Locate the cell with the specified text and output its (X, Y) center coordinate. 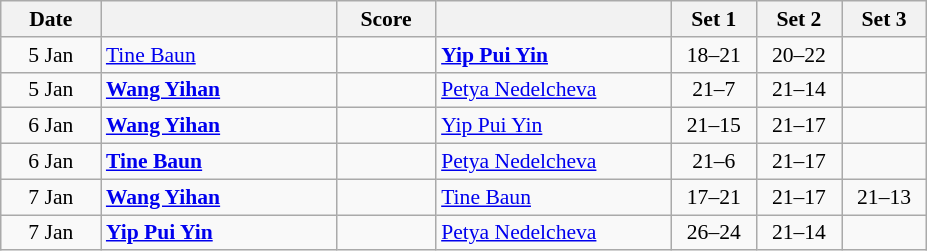
21–15 (714, 126)
Score (386, 19)
18–21 (714, 55)
21–7 (714, 90)
Set 1 (714, 19)
26–24 (714, 233)
Date (51, 19)
21–13 (884, 197)
21–6 (714, 162)
17–21 (714, 197)
Set 2 (798, 19)
Set 3 (884, 19)
20–22 (798, 55)
